For the text-containing cell, return its midpoint in (X, Y) coordinate format. 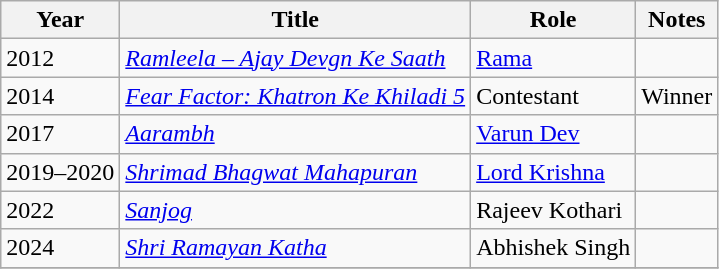
Contestant (554, 96)
Aarambh (296, 134)
Rama (554, 58)
Winner (677, 96)
Abhishek Singh (554, 248)
Shrimad Bhagwat Mahapuran (296, 172)
Fear Factor: Khatron Ke Khiladi 5 (296, 96)
Sanjog (296, 210)
2024 (60, 248)
Varun Dev (554, 134)
Year (60, 20)
Notes (677, 20)
2012 (60, 58)
Rajeev Kothari (554, 210)
2017 (60, 134)
Ramleela – Ajay Devgn Ke Saath (296, 58)
2014 (60, 96)
Role (554, 20)
2022 (60, 210)
Title (296, 20)
2019–2020 (60, 172)
Shri Ramayan Katha (296, 248)
Lord Krishna (554, 172)
